Return [X, Y] of the center of cell containing provided text 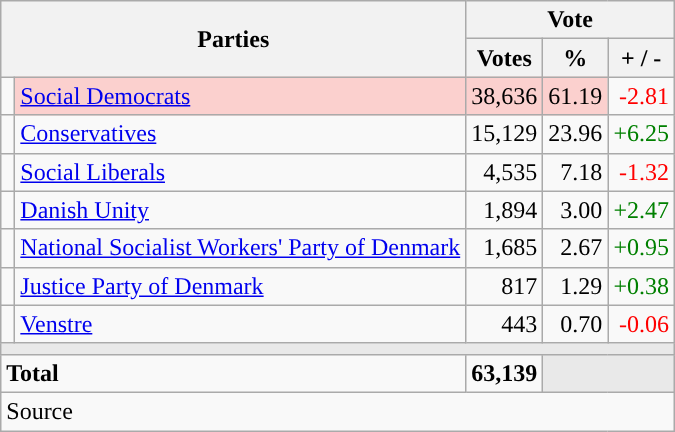
4,535 [504, 172]
-1.32 [642, 172]
61.19 [576, 96]
Vote [570, 20]
Source [338, 411]
Justice Party of Denmark [240, 286]
Total [234, 373]
2.67 [576, 248]
38,636 [504, 96]
Social Democrats [240, 96]
63,139 [504, 373]
1,685 [504, 248]
1,894 [504, 210]
Votes [504, 58]
+ / - [642, 58]
+0.95 [642, 248]
443 [504, 324]
7.18 [576, 172]
National Socialist Workers' Party of Denmark [240, 248]
23.96 [576, 134]
-0.06 [642, 324]
-2.81 [642, 96]
Parties [234, 39]
+0.38 [642, 286]
1.29 [576, 286]
817 [504, 286]
Danish Unity [240, 210]
15,129 [504, 134]
Social Liberals [240, 172]
% [576, 58]
3.00 [576, 210]
+2.47 [642, 210]
Conservatives [240, 134]
+6.25 [642, 134]
0.70 [576, 324]
Venstre [240, 324]
